For the text-containing cell, return its midpoint in [X, Y] coordinate format. 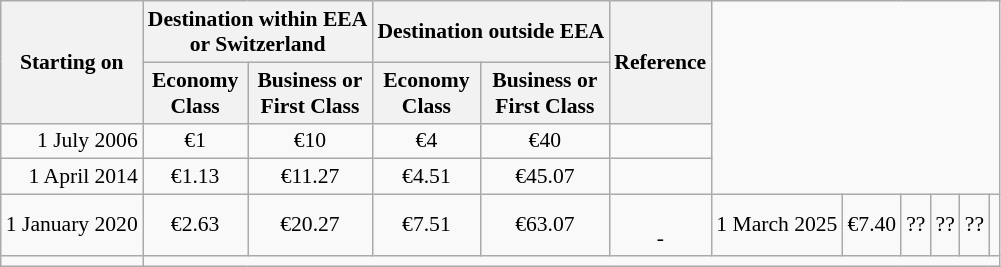
€45.07 [544, 177]
Starting on [72, 62]
- [660, 226]
€63.07 [544, 226]
Reference [660, 62]
€20.27 [310, 226]
€7.40 [872, 226]
€2.63 [196, 226]
€1 [196, 141]
Destination within EEA or Switzerland [258, 32]
Destination outside EEA [490, 32]
€1.13 [196, 177]
1 January 2020 [72, 226]
€7.51 [426, 226]
€40 [544, 141]
1 March 2025 [776, 226]
€11.27 [310, 177]
1 April 2014 [72, 177]
€10 [310, 141]
1 July 2006 [72, 141]
€4 [426, 141]
€4.51 [426, 177]
